Locate the cell with the specified text and output its [x, y] center coordinate. 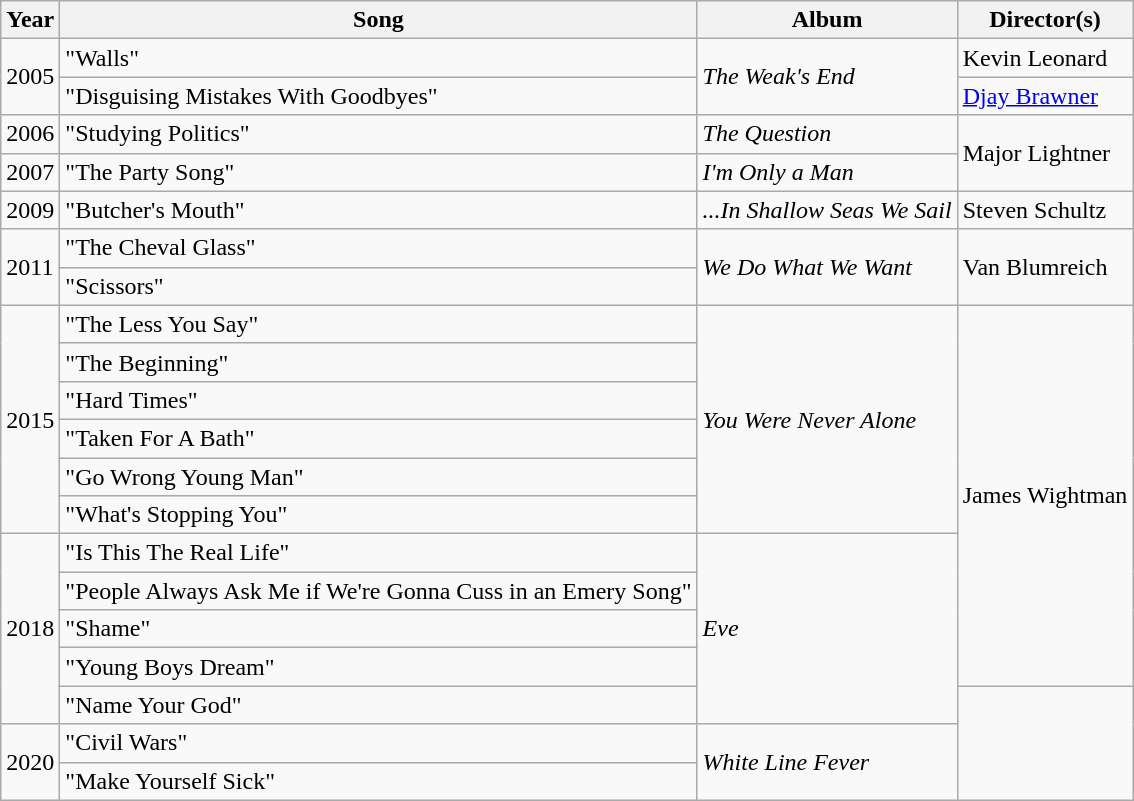
We Do What We Want [827, 267]
"Butcher's Mouth" [378, 210]
"Young Boys Dream" [378, 667]
2009 [30, 210]
2007 [30, 172]
"Disguising Mistakes With Goodbyes" [378, 96]
Steven Schultz [1045, 210]
Song [378, 20]
...In Shallow Seas We Sail [827, 210]
You Were Never Alone [827, 419]
"Walls" [378, 58]
"The Less You Say" [378, 324]
"Hard Times" [378, 400]
The Weak's End [827, 77]
White Line Fever [827, 762]
"Civil Wars" [378, 743]
Kevin Leonard [1045, 58]
"Taken For A Bath" [378, 438]
I'm Only a Man [827, 172]
Album [827, 20]
Van Blumreich [1045, 267]
2005 [30, 77]
"What's Stopping You" [378, 515]
"Make Yourself Sick" [378, 781]
"Name Your God" [378, 705]
2011 [30, 267]
2006 [30, 134]
"Studying Politics" [378, 134]
James Wightman [1045, 496]
"The Beginning" [378, 362]
Djay Brawner [1045, 96]
Director(s) [1045, 20]
"People Always Ask Me if We're Gonna Cuss in an Emery Song" [378, 591]
Major Lightner [1045, 153]
The Question [827, 134]
"The Party Song" [378, 172]
Year [30, 20]
2015 [30, 419]
2020 [30, 762]
Eve [827, 629]
"The Cheval Glass" [378, 248]
"Shame" [378, 629]
"Go Wrong Young Man" [378, 477]
"Scissors" [378, 286]
"Is This The Real Life" [378, 553]
2018 [30, 629]
